Return the [x, y] coordinate for the center point of the cell that contains the specified text.  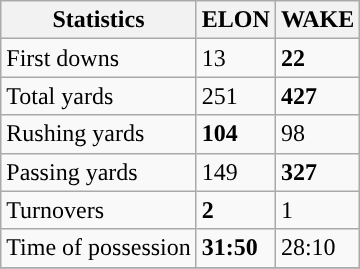
Time of possession [99, 248]
2 [236, 210]
31:50 [236, 248]
13 [236, 58]
149 [236, 172]
28:10 [317, 248]
427 [317, 96]
Statistics [99, 20]
104 [236, 134]
Total yards [99, 96]
22 [317, 58]
ELON [236, 20]
327 [317, 172]
WAKE [317, 20]
98 [317, 134]
First downs [99, 58]
Passing yards [99, 172]
Turnovers [99, 210]
251 [236, 96]
Rushing yards [99, 134]
1 [317, 210]
